Scan for the cell matching the given text and deliver its [X, Y] coordinate at center. 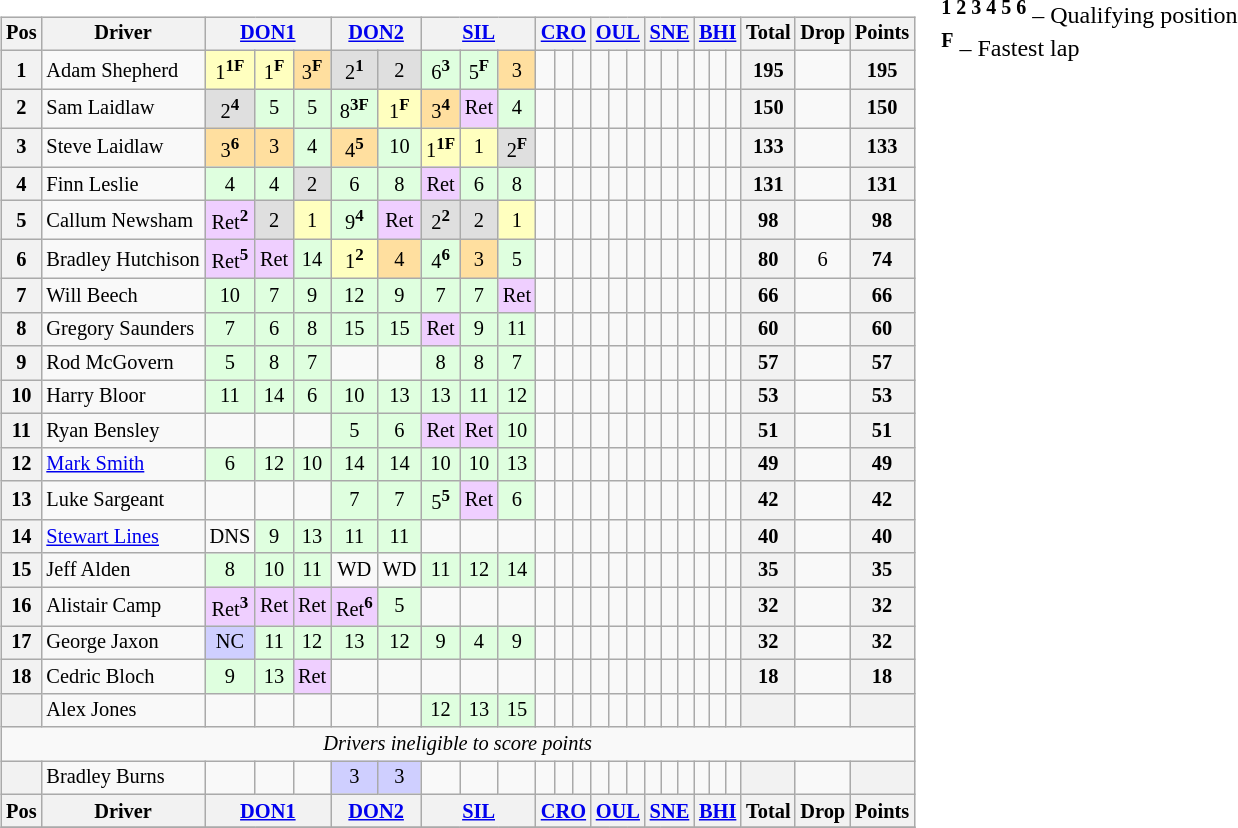
Luke Sargeant [122, 500]
Stewart Lines [122, 537]
74 [882, 260]
Finn Leslie [122, 184]
55 [440, 500]
83F [354, 108]
16 [21, 606]
George Jaxon [122, 643]
94 [354, 220]
Alex Jones [122, 710]
Harry Bloor [122, 397]
DNS [230, 537]
Drivers ineligible to score points [458, 744]
5F [479, 70]
63 [440, 70]
36 [230, 148]
2F [517, 148]
Cedric Bloch [122, 677]
Callum Newsham [122, 220]
Mark Smith [122, 464]
Sam Laidlaw [122, 108]
34 [440, 108]
Ryan Bensley [122, 430]
21 [354, 70]
Bradley Hutchison [122, 260]
46 [440, 260]
NC [230, 643]
Ret5 [230, 260]
Steve Laidlaw [122, 148]
3F [312, 70]
22 [440, 220]
Alistair Camp [122, 606]
Bradley Burns [122, 777]
Will Beech [122, 296]
24 [230, 108]
45 [354, 148]
Rod McGovern [122, 363]
17 [21, 643]
Ret3 [230, 606]
Ret2 [230, 220]
80 [768, 260]
Gregory Saunders [122, 329]
Ret6 [354, 606]
Jeff Alden [122, 570]
Adam Shepherd [122, 70]
